Extract the [x, y] coordinate from the center of the cell holding the provided text.  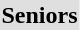
Seniors [40, 15]
